Provide the [X, Y] coordinate of the cell's center where the given text is located.  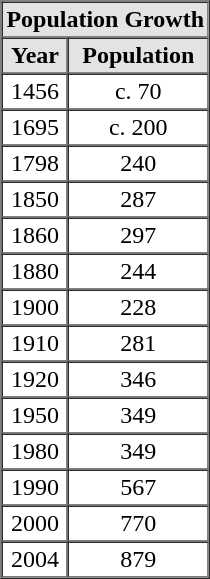
2004 [35, 560]
770 [138, 524]
240 [138, 164]
879 [138, 560]
567 [138, 488]
1980 [35, 452]
1860 [35, 236]
1850 [35, 200]
1880 [35, 272]
Population Growth [106, 20]
244 [138, 272]
1456 [35, 92]
281 [138, 344]
c. 70 [138, 92]
1910 [35, 344]
1900 [35, 308]
Year [35, 56]
Population [138, 56]
287 [138, 200]
228 [138, 308]
1990 [35, 488]
297 [138, 236]
346 [138, 380]
1920 [35, 380]
2000 [35, 524]
c. 200 [138, 128]
1695 [35, 128]
1950 [35, 416]
1798 [35, 164]
